Determine the (X, Y) coordinate at the center of the cell enclosing the given text.  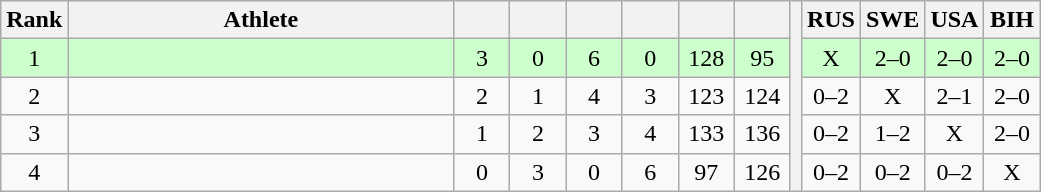
133 (706, 134)
SWE (892, 20)
95 (762, 58)
123 (706, 96)
BIH (1012, 20)
RUS (830, 20)
2–1 (954, 96)
97 (706, 172)
1–2 (892, 134)
Athlete (261, 20)
128 (706, 58)
136 (762, 134)
Rank (34, 20)
126 (762, 172)
USA (954, 20)
124 (762, 96)
